From the cell containing the given text, extract its center point as [x, y] coordinate. 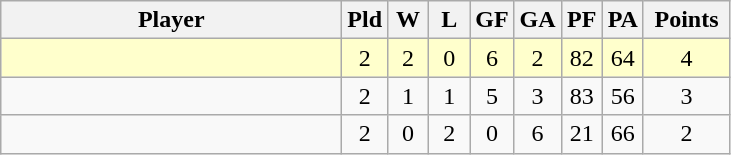
Player [172, 20]
21 [582, 134]
PA [622, 20]
5 [492, 96]
82 [582, 58]
L [450, 20]
56 [622, 96]
GF [492, 20]
83 [582, 96]
Points [686, 20]
4 [686, 58]
PF [582, 20]
Pld [365, 20]
64 [622, 58]
W [408, 20]
66 [622, 134]
GA [538, 20]
